Identify which cell holds the provided text, then report its [x, y] central coordinate. 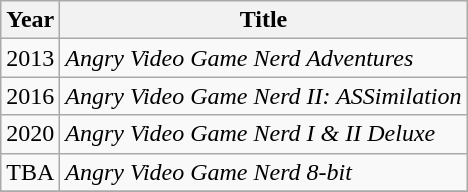
2020 [30, 134]
Angry Video Game Nerd II: ASSimilation [264, 96]
2016 [30, 96]
Angry Video Game Nerd I & II Deluxe [264, 134]
TBA [30, 172]
Title [264, 20]
Angry Video Game Nerd Adventures [264, 58]
Year [30, 20]
Angry Video Game Nerd 8-bit [264, 172]
2013 [30, 58]
